Search for the cell housing the specified text and yield its [x, y] center coordinate. 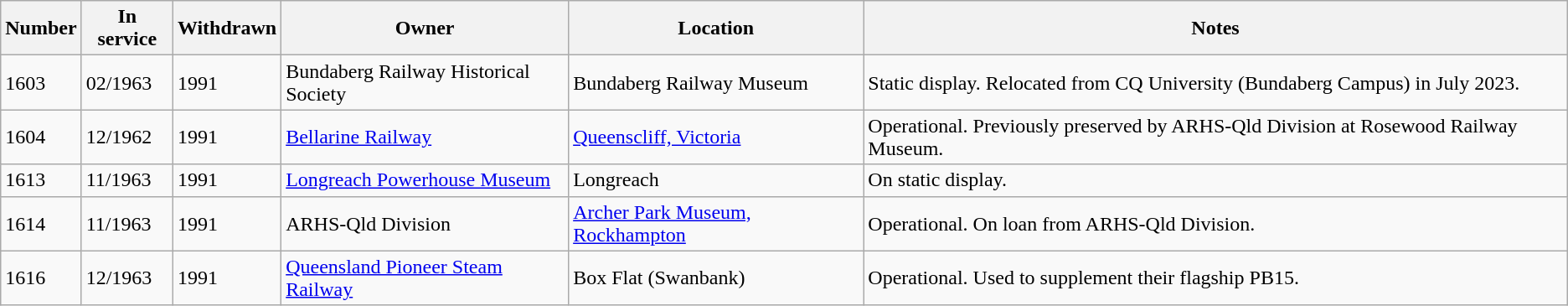
1604 [41, 137]
02/1963 [127, 82]
1614 [41, 223]
Bellarine Railway [426, 137]
Box Flat (Swanbank) [716, 278]
Longreach Powerhouse Museum [426, 180]
Operational. Previously preserved by ARHS-Qld Division at Rosewood Railway Museum. [1215, 137]
On static display. [1215, 180]
Bundaberg Railway HistoricalSociety [426, 82]
12/1963 [127, 278]
Withdrawn [226, 29]
Bundaberg Railway Museum [716, 82]
Notes [1215, 29]
Operational. Used to supplement their flagship PB15. [1215, 278]
Owner [426, 29]
Queensland Pioneer Steam Railway [426, 278]
Archer Park Museum, Rockhampton [716, 223]
Queenscliff, Victoria [716, 137]
Operational. On loan from ARHS-Qld Division. [1215, 223]
1603 [41, 82]
1616 [41, 278]
1613 [41, 180]
In service [127, 29]
ARHS-Qld Division [426, 223]
Number [41, 29]
Longreach [716, 180]
Static display. Relocated from CQ University (Bundaberg Campus) in July 2023. [1215, 82]
Location [716, 29]
12/1962 [127, 137]
